Capture the cell that displays the provided text and extract its (x, y) central coordinate. 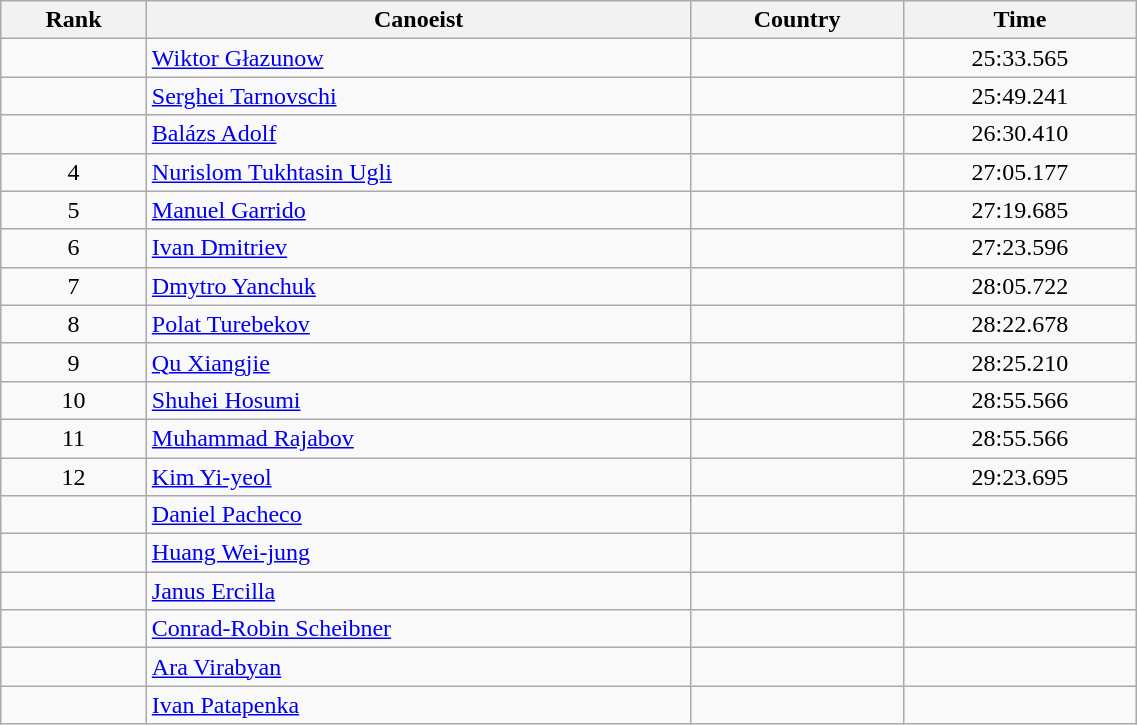
Conrad-Robin Scheibner (418, 629)
Kim Yi-yeol (418, 477)
Daniel Pacheco (418, 515)
28:22.678 (1020, 324)
Country (797, 20)
27:19.685 (1020, 210)
4 (74, 172)
11 (74, 438)
Muhammad Rajabov (418, 438)
Serghei Tarnovschi (418, 96)
26:30.410 (1020, 134)
Canoeist (418, 20)
25:33.565 (1020, 58)
29:23.695 (1020, 477)
10 (74, 400)
Nurislom Tukhtasin Ugli (418, 172)
Wiktor Głazunow (418, 58)
28:05.722 (1020, 286)
Polat Turebekov (418, 324)
27:05.177 (1020, 172)
12 (74, 477)
Rank (74, 20)
9 (74, 362)
7 (74, 286)
Ivan Patapenka (418, 705)
Time (1020, 20)
Ivan Dmitriev (418, 248)
28:25.210 (1020, 362)
Balázs Adolf (418, 134)
27:23.596 (1020, 248)
Shuhei Hosumi (418, 400)
Qu Xiangjie (418, 362)
Ara Virabyan (418, 667)
Manuel Garrido (418, 210)
Huang Wei-jung (418, 553)
Janus Ercilla (418, 591)
8 (74, 324)
Dmytro Yanchuk (418, 286)
5 (74, 210)
6 (74, 248)
25:49.241 (1020, 96)
